Identify which cell holds the provided text, then report its [x, y] central coordinate. 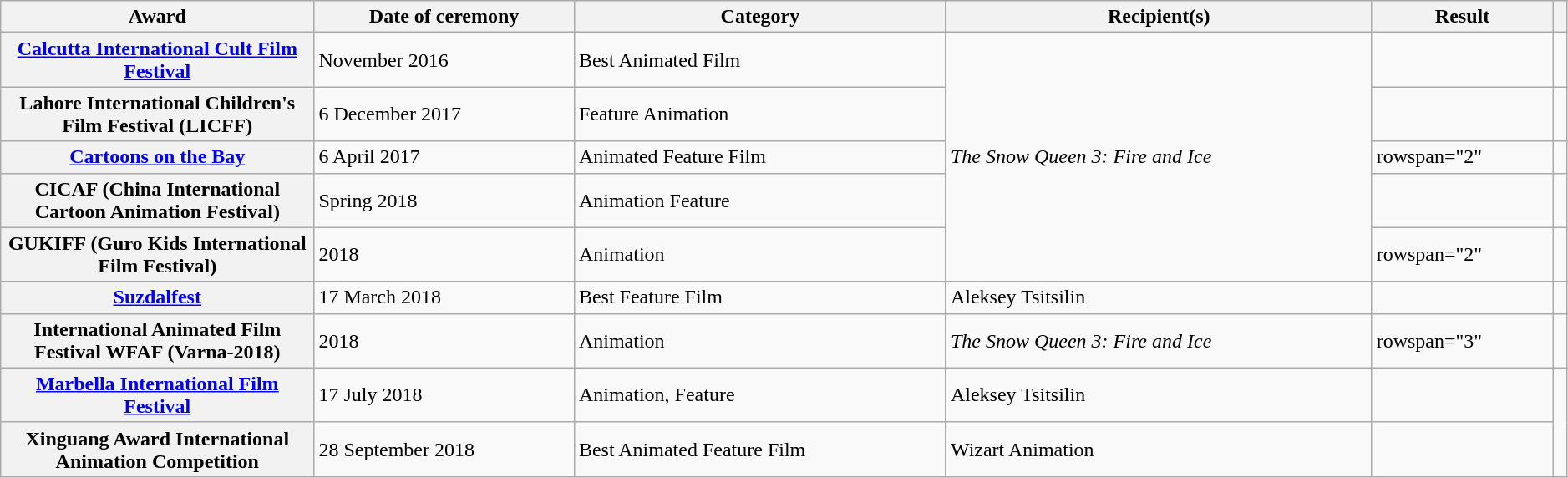
Calcutta International Cult Film Festival [157, 60]
Suzdalfest [157, 297]
CICAF (China International Cartoon Animation Festival) [157, 201]
GUKIFF (Guro Kids International Film Festival) [157, 254]
6 December 2017 [444, 114]
Animation, Feature [760, 394]
17 March 2018 [444, 297]
Recipient(s) [1159, 17]
Date of ceremony [444, 17]
Spring 2018 [444, 201]
Xinguang Award International Animation Competition [157, 450]
Marbella International Film Festival [157, 394]
Feature Animation [760, 114]
6 April 2017 [444, 157]
28 September 2018 [444, 450]
Animation Feature [760, 201]
Best Feature Film [760, 297]
Category [760, 17]
Best Animated Film [760, 60]
International Animated Film Festival WFAF (Varna-2018) [157, 341]
Wizart Animation [1159, 450]
Cartoons on the Bay [157, 157]
Best Animated Feature Film [760, 450]
Animated Feature Film [760, 157]
Result [1462, 17]
Lahore International Children's Film Festival (LICFF) [157, 114]
rowspan="3" [1462, 341]
November 2016 [444, 60]
Award [157, 17]
17 July 2018 [444, 394]
